Find where the given text appears and provide that cell's center as (x, y) coordinate. 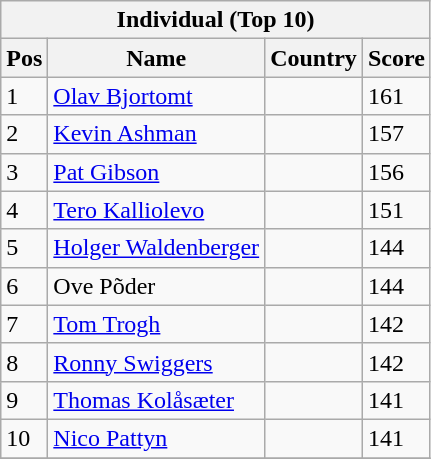
Ronny Swiggers (156, 362)
Pos (24, 58)
1 (24, 96)
10 (24, 438)
5 (24, 248)
Kevin Ashman (156, 134)
Pat Gibson (156, 172)
161 (396, 96)
4 (24, 210)
Olav Bjortomt (156, 96)
Ove Põder (156, 286)
2 (24, 134)
151 (396, 210)
157 (396, 134)
9 (24, 400)
Score (396, 58)
7 (24, 324)
Tom Trogh (156, 324)
156 (396, 172)
Country (314, 58)
Nico Pattyn (156, 438)
Thomas Kolåsæter (156, 400)
Name (156, 58)
3 (24, 172)
6 (24, 286)
Tero Kalliolevo (156, 210)
Individual (Top 10) (216, 20)
8 (24, 362)
Holger Waldenberger (156, 248)
